Search for the cell housing the specified text and yield its [X, Y] center coordinate. 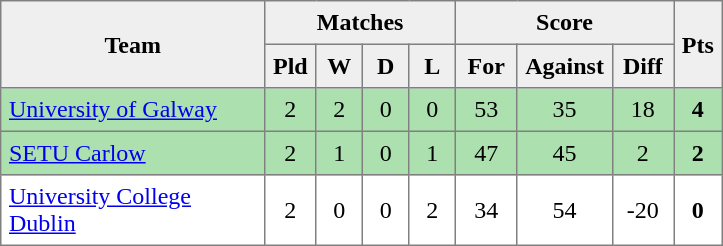
34 [486, 210]
47 [486, 153]
54 [564, 210]
University College Dublin [133, 210]
-20 [643, 210]
Against [564, 66]
For [486, 66]
Matches [360, 23]
SETU Carlow [133, 153]
18 [643, 110]
University of Galway [133, 110]
53 [486, 110]
45 [564, 153]
Team [133, 44]
Score [564, 23]
Diff [643, 66]
D [385, 66]
Pts [698, 44]
4 [698, 110]
L [432, 66]
Pld [290, 66]
W [339, 66]
35 [564, 110]
